From the cell containing the given text, extract its center point as [X, Y] coordinate. 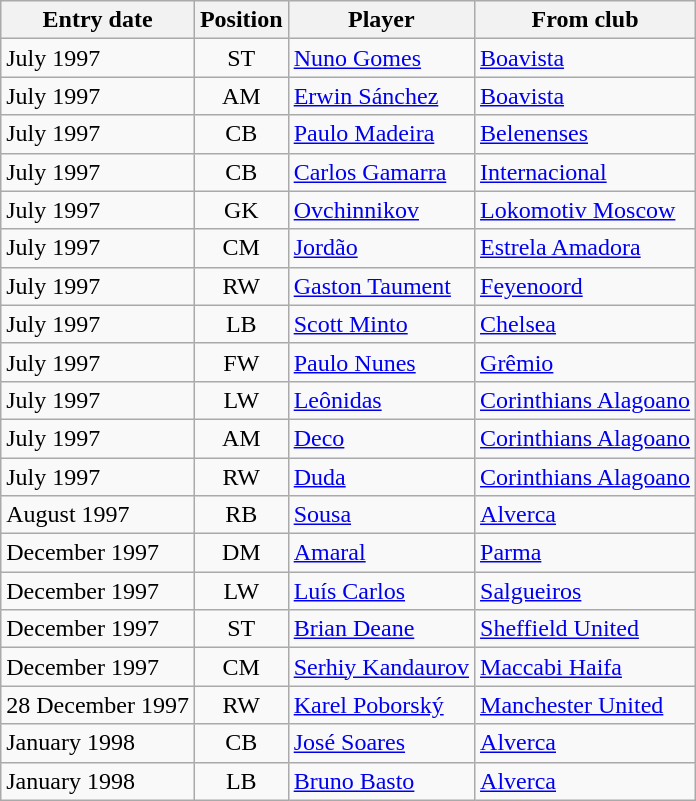
Gaston Taument [381, 286]
Scott Minto [381, 324]
Salgueiros [586, 591]
Manchester United [586, 705]
Duda [381, 477]
Leônidas [381, 400]
Position [241, 20]
Sheffield United [586, 629]
Paulo Nunes [381, 362]
FW [241, 362]
August 1997 [98, 515]
Entry date [98, 20]
Feyenoord [586, 286]
Nuno Gomes [381, 58]
Sousa [381, 515]
Amaral [381, 553]
Brian Deane [381, 629]
Maccabi Haifa [586, 667]
Ovchinnikov [381, 210]
Serhiy Kandaurov [381, 667]
Parma [586, 553]
Karel Poborský [381, 705]
GK [241, 210]
Belenenses [586, 134]
Lokomotiv Moscow [586, 210]
Carlos Gamarra [381, 172]
RB [241, 515]
From club [586, 20]
28 December 1997 [98, 705]
Erwin Sánchez [381, 96]
Luís Carlos [381, 591]
Internacional [586, 172]
Deco [381, 438]
Paulo Madeira [381, 134]
Grêmio [586, 362]
DM [241, 553]
Bruno Basto [381, 781]
Player [381, 20]
Jordão [381, 248]
Estrela Amadora [586, 248]
José Soares [381, 743]
Chelsea [586, 324]
